Find where the given text appears and provide that cell's center as (x, y) coordinate. 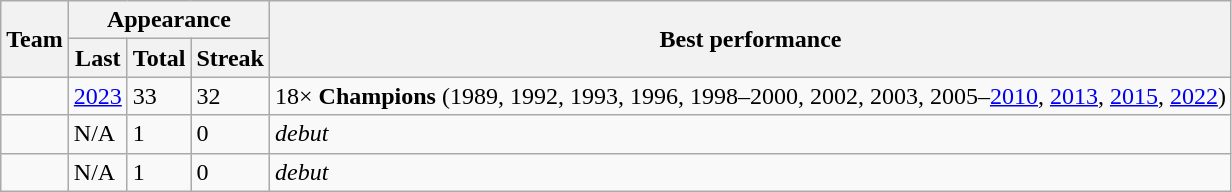
Streak (230, 58)
Appearance (168, 20)
Best performance (751, 39)
2023 (98, 96)
18× Champions (1989, 1992, 1993, 1996, 1998–2000, 2002, 2003, 2005–2010, 2013, 2015, 2022) (751, 96)
32 (230, 96)
Last (98, 58)
Team (35, 39)
Total (159, 58)
33 (159, 96)
